Extract the [x, y] coordinate from the center of the cell holding the provided text.  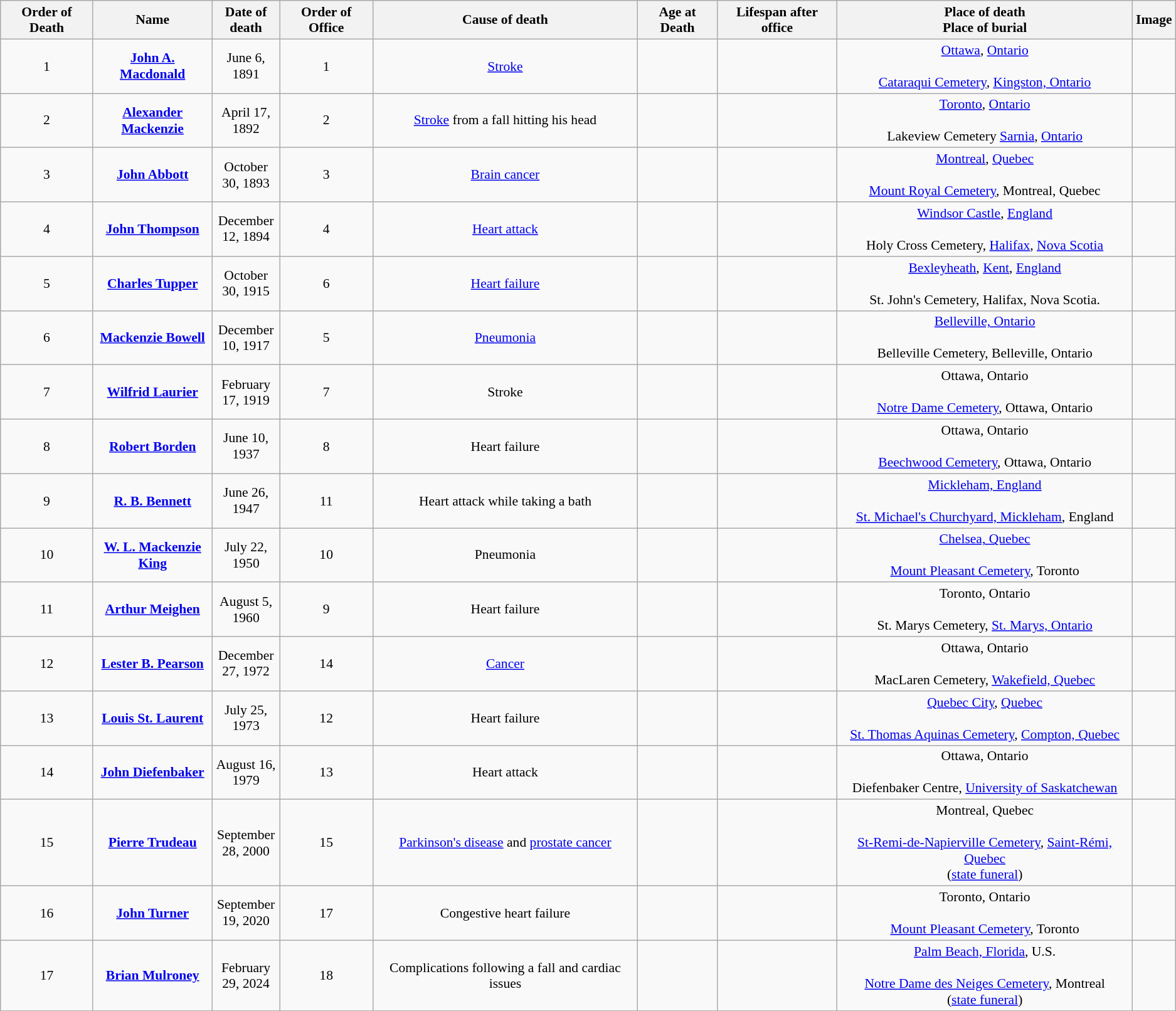
Wilfrid Laurier [152, 393]
Parkinson's disease and prostate cancer [505, 843]
Charles Tupper [152, 283]
Palm Beach, Florida, U.S.Notre Dame des Neiges Cemetery, Montreal (state funeral) [985, 975]
John A. Macdonald [152, 66]
Place of deathPlace of burial [985, 20]
John Abbott [152, 176]
June 6, 1891 [246, 66]
Ottawa, OntarioDiefenbaker Centre, University of Saskatchewan [985, 773]
Lifespan after office [778, 20]
Stroke from a fall hitting his head [505, 120]
July 22, 1950 [246, 556]
Belleville, OntarioBelleville Cemetery, Belleville, Ontario [985, 337]
December 27, 1972 [246, 664]
John Thompson [152, 230]
R. B. Bennett [152, 500]
Montreal, QuebecSt-Remi-de-Napierville Cemetery, Saint-Rémi, Quebec (state funeral) [985, 843]
Brain cancer [505, 176]
Name [152, 20]
Windsor Castle, EnglandHoly Cross Cemetery, Halifax, Nova Scotia [985, 230]
Toronto, OntarioLakeview Cemetery Sarnia, Ontario [985, 120]
Ottawa, OntarioMacLaren Cemetery, Wakefield, Quebec [985, 664]
16 [46, 913]
Image [1154, 20]
W. L. Mackenzie King [152, 556]
Order of Office [326, 20]
Montreal, QuebecMount Royal Cemetery, Montreal, Quebec [985, 176]
John Diefenbaker [152, 773]
Louis St. Laurent [152, 719]
April 17, 1892 [246, 120]
Complications following a fall and cardiac issues [505, 975]
October 30, 1893 [246, 176]
Ottawa, OntarioNotre Dame Cemetery, Ottawa, Ontario [985, 393]
August 16, 1979 [246, 773]
Order of Death [46, 20]
Cause of death [505, 20]
Date of death [246, 20]
Cancer [505, 664]
July 25, 1973 [246, 719]
Ottawa, OntarioBeechwood Cemetery, Ottawa, Ontario [985, 447]
June 10, 1937 [246, 447]
December 12, 1894 [246, 230]
June 26, 1947 [246, 500]
Bexleyheath, Kent, EnglandSt. John's Cemetery, Halifax, Nova Scotia. [985, 283]
September 28, 2000 [246, 843]
Age at Death [677, 20]
Lester B. Pearson [152, 664]
Chelsea, QuebecMount Pleasant Cemetery, Toronto [985, 556]
August 5, 1960 [246, 610]
Mackenzie Bowell [152, 337]
Pierre Trudeau [152, 843]
February 17, 1919 [246, 393]
Toronto, OntarioMount Pleasant Cemetery, Toronto [985, 913]
Brian Mulroney [152, 975]
Robert Borden [152, 447]
December 10, 1917 [246, 337]
Ottawa, OntarioCataraqui Cemetery, Kingston, Ontario [985, 66]
Quebec City, QuebecSt. Thomas Aquinas Cemetery, Compton, Quebec [985, 719]
Alexander Mackenzie [152, 120]
September 19, 2020 [246, 913]
Toronto, OntarioSt. Marys Cemetery, St. Marys, Ontario [985, 610]
Congestive heart failure [505, 913]
John Turner [152, 913]
February 29, 2024 [246, 975]
Mickleham, EnglandSt. Michael's Churchyard, Mickleham, England [985, 500]
Heart attack while taking a bath [505, 500]
October 30, 1915 [246, 283]
18 [326, 975]
Arthur Meighen [152, 610]
